Determine the (x, y) coordinate at the center of the cell enclosing the given text.  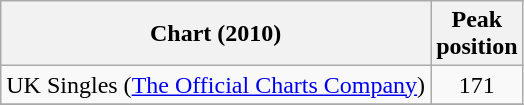
UK Singles (The Official Charts Company) (216, 85)
Chart (2010) (216, 34)
171 (477, 85)
Peakposition (477, 34)
